Capture the cell that displays the provided text and extract its [X, Y] central coordinate. 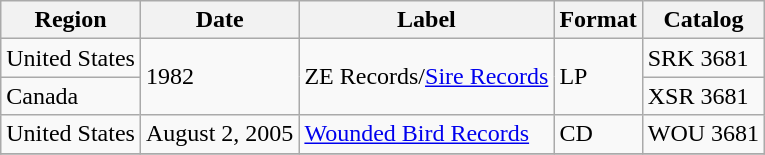
WOU 3681 [703, 134]
1982 [219, 77]
SRK 3681 [703, 58]
ZE Records/Sire Records [426, 77]
Catalog [703, 20]
Region [71, 20]
LP [598, 77]
Format [598, 20]
CD [598, 134]
Canada [71, 96]
August 2, 2005 [219, 134]
Label [426, 20]
Date [219, 20]
Wounded Bird Records [426, 134]
XSR 3681 [703, 96]
